Identify which cell holds the provided text, then report its [x, y] central coordinate. 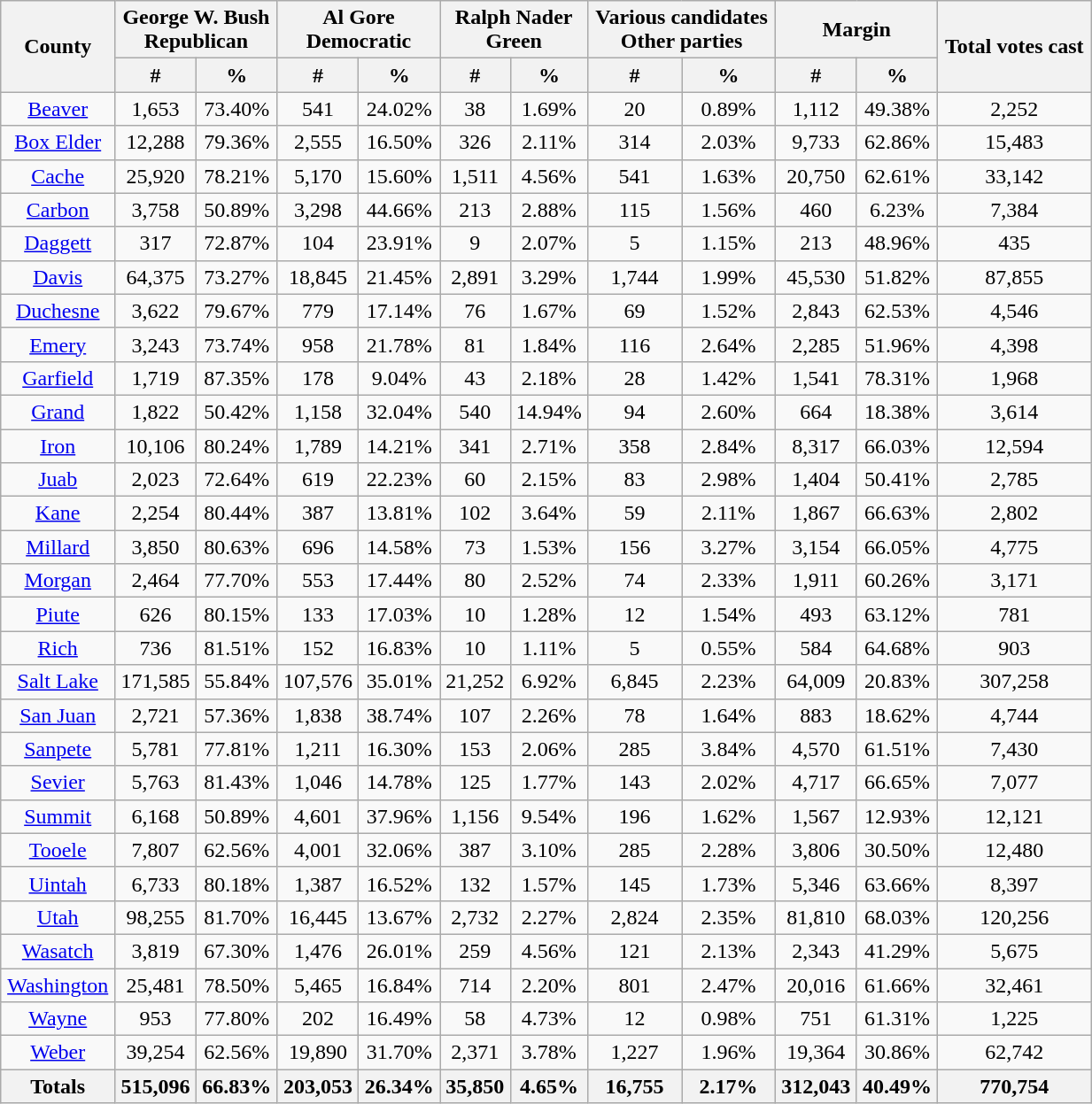
77.81% [236, 749]
24.02% [399, 109]
9.04% [399, 378]
28 [635, 378]
1.53% [549, 547]
51.96% [897, 344]
3,614 [1015, 412]
317 [156, 243]
4.65% [549, 1086]
16.30% [399, 749]
4,744 [1015, 715]
1.54% [729, 614]
72.87% [236, 243]
66.83% [236, 1086]
781 [1015, 614]
5,763 [156, 783]
16.83% [399, 648]
Millard [58, 547]
23.91% [399, 243]
12,288 [156, 143]
1.52% [729, 311]
540 [475, 412]
66.03% [897, 445]
2.47% [729, 985]
2.18% [549, 378]
1,156 [475, 816]
2,285 [816, 344]
62,742 [1015, 1053]
4,717 [816, 783]
64,375 [156, 277]
9.54% [549, 816]
30.86% [897, 1053]
6,168 [156, 816]
1,046 [318, 783]
Piute [58, 614]
16,755 [635, 1086]
2,721 [156, 715]
66.05% [897, 547]
1,225 [1015, 1019]
2.88% [549, 210]
21.45% [399, 277]
60.26% [897, 581]
37.96% [399, 816]
32,461 [1015, 985]
145 [635, 884]
57.36% [236, 715]
1.84% [549, 344]
3,298 [318, 210]
44.66% [399, 210]
2.06% [549, 749]
1,404 [816, 480]
314 [635, 143]
626 [156, 614]
4,601 [318, 816]
1.62% [729, 816]
3.10% [549, 850]
2,371 [475, 1053]
73 [475, 547]
73.74% [236, 344]
16.84% [399, 985]
Box Elder [58, 143]
3,819 [156, 951]
25,481 [156, 985]
202 [318, 1019]
312,043 [816, 1086]
Tooele [58, 850]
2.15% [549, 480]
515,096 [156, 1086]
81 [475, 344]
25,920 [156, 176]
121 [635, 951]
80.44% [236, 513]
751 [816, 1019]
801 [635, 985]
3,243 [156, 344]
696 [318, 547]
1,387 [318, 884]
1,112 [816, 109]
Sevier [58, 783]
104 [318, 243]
Total votes cast [1015, 46]
14.21% [399, 445]
1,541 [816, 378]
22.23% [399, 480]
63.66% [897, 884]
3.29% [549, 277]
Beaver [58, 109]
9,733 [816, 143]
Iron [58, 445]
41.29% [897, 951]
38 [475, 109]
20 [635, 109]
125 [475, 783]
6.92% [549, 682]
14.94% [549, 412]
3,622 [156, 311]
2,023 [156, 480]
1.28% [549, 614]
5,781 [156, 749]
2,464 [156, 581]
1,211 [318, 749]
Margin [856, 30]
770,754 [1015, 1086]
87,855 [1015, 277]
7,384 [1015, 210]
2.26% [549, 715]
66.63% [897, 513]
0.89% [729, 109]
Morgan [58, 581]
81.43% [236, 783]
81,810 [816, 917]
3,171 [1015, 581]
1.73% [729, 884]
358 [635, 445]
8,317 [816, 445]
12,594 [1015, 445]
19,364 [816, 1053]
2,732 [475, 917]
714 [475, 985]
2.02% [729, 783]
4,775 [1015, 547]
83 [635, 480]
1,789 [318, 445]
152 [318, 648]
5,170 [318, 176]
81.51% [236, 648]
2,891 [475, 277]
133 [318, 614]
69 [635, 311]
2.23% [729, 682]
7,430 [1015, 749]
62.53% [897, 311]
63.12% [897, 614]
4,570 [816, 749]
3,758 [156, 210]
Utah [58, 917]
21.78% [399, 344]
3.84% [729, 749]
80.15% [236, 614]
341 [475, 445]
Sanpete [58, 749]
1.77% [549, 783]
12,121 [1015, 816]
2,785 [1015, 480]
7,077 [1015, 783]
1.63% [729, 176]
20.83% [897, 682]
196 [635, 816]
80 [475, 581]
16,445 [318, 917]
3.27% [729, 547]
2.17% [729, 1086]
87.35% [236, 378]
2.28% [729, 850]
2.52% [549, 581]
94 [635, 412]
16.52% [399, 884]
14.58% [399, 547]
2.60% [729, 412]
Daggett [58, 243]
Uintah [58, 884]
584 [816, 648]
Duchesne [58, 311]
62.86% [897, 143]
79.67% [236, 311]
3.78% [549, 1053]
2,802 [1015, 513]
132 [475, 884]
1.99% [729, 277]
12,480 [1015, 850]
Juab [58, 480]
80.63% [236, 547]
1.56% [729, 210]
68.03% [897, 917]
1.69% [549, 109]
20,016 [816, 985]
59 [635, 513]
493 [816, 614]
49.38% [897, 109]
5,346 [816, 884]
2.07% [549, 243]
Al GoreDemocratic [359, 30]
Kane [58, 513]
5,675 [1015, 951]
1,911 [816, 581]
26.01% [399, 951]
2.33% [729, 581]
George W. BushRepublican [197, 30]
16.50% [399, 143]
Weber [58, 1053]
Carbon [58, 210]
Various candidatesOther parties [682, 30]
1.11% [549, 648]
1,227 [635, 1053]
80.18% [236, 884]
Washington [58, 985]
60 [475, 480]
74 [635, 581]
50.41% [897, 480]
72.64% [236, 480]
0.98% [729, 1019]
460 [816, 210]
10,106 [156, 445]
2,843 [816, 311]
153 [475, 749]
13.81% [399, 513]
Salt Lake [58, 682]
1.57% [549, 884]
8,397 [1015, 884]
958 [318, 344]
12.93% [897, 816]
19,890 [318, 1053]
18.62% [897, 715]
1,838 [318, 715]
2,343 [816, 951]
1.64% [729, 715]
156 [635, 547]
Summit [58, 816]
1,867 [816, 513]
1,968 [1015, 378]
107 [475, 715]
2.64% [729, 344]
45,530 [816, 277]
6,733 [156, 884]
33,142 [1015, 176]
61.31% [897, 1019]
35,850 [475, 1086]
116 [635, 344]
619 [318, 480]
43 [475, 378]
1.96% [729, 1053]
2.03% [729, 143]
107,576 [318, 682]
5,465 [318, 985]
67.30% [236, 951]
78 [635, 715]
Wasatch [58, 951]
73.40% [236, 109]
Totals [58, 1086]
77.80% [236, 1019]
2.13% [729, 951]
178 [318, 378]
953 [156, 1019]
40.49% [897, 1086]
21,252 [475, 682]
7,807 [156, 850]
143 [635, 783]
31.70% [399, 1053]
County [58, 46]
Ralph NaderGreen [514, 30]
2.98% [729, 480]
51.82% [897, 277]
76 [475, 311]
4,546 [1015, 311]
77.70% [236, 581]
79.36% [236, 143]
81.70% [236, 917]
Grand [58, 412]
326 [475, 143]
2.71% [549, 445]
58 [475, 1019]
435 [1015, 243]
1,567 [816, 816]
Emery [58, 344]
553 [318, 581]
2,254 [156, 513]
17.03% [399, 614]
1,653 [156, 109]
779 [318, 311]
171,585 [156, 682]
Wayne [58, 1019]
Davis [58, 277]
2.20% [549, 985]
20,750 [816, 176]
61.66% [897, 985]
2.35% [729, 917]
2.27% [549, 917]
39,254 [156, 1053]
Rich [58, 648]
66.65% [897, 783]
1,822 [156, 412]
18.38% [897, 412]
62.61% [897, 176]
1.15% [729, 243]
2.84% [729, 445]
Cache [58, 176]
61.51% [897, 749]
3.64% [549, 513]
664 [816, 412]
15.60% [399, 176]
1,719 [156, 378]
48.96% [897, 243]
883 [816, 715]
26.34% [399, 1086]
1.42% [729, 378]
17.44% [399, 581]
32.06% [399, 850]
64.68% [897, 648]
18,845 [318, 277]
32.04% [399, 412]
San Juan [58, 715]
903 [1015, 648]
78.21% [236, 176]
1,476 [318, 951]
13.67% [399, 917]
2,252 [1015, 109]
17.14% [399, 311]
3,806 [816, 850]
15,483 [1015, 143]
0.55% [729, 648]
307,258 [1015, 682]
50.42% [236, 412]
35.01% [399, 682]
6.23% [897, 210]
120,256 [1015, 917]
9 [475, 243]
16.49% [399, 1019]
115 [635, 210]
64,009 [816, 682]
38.74% [399, 715]
259 [475, 951]
78.50% [236, 985]
4,398 [1015, 344]
1,511 [475, 176]
102 [475, 513]
1,158 [318, 412]
55.84% [236, 682]
2,824 [635, 917]
203,053 [318, 1086]
1.67% [549, 311]
6,845 [635, 682]
Garfield [58, 378]
80.24% [236, 445]
736 [156, 648]
2,555 [318, 143]
4.73% [549, 1019]
73.27% [236, 277]
14.78% [399, 783]
3,850 [156, 547]
3,154 [816, 547]
78.31% [897, 378]
30.50% [897, 850]
4,001 [318, 850]
98,255 [156, 917]
1,744 [635, 277]
